Return (X, Y) of the center of cell containing provided text 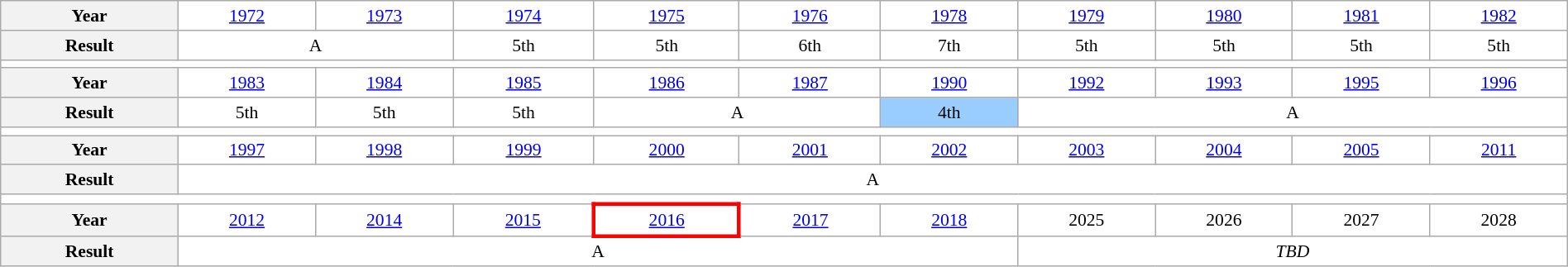
2018 (949, 220)
1992 (1087, 83)
2000 (667, 150)
1976 (810, 16)
2017 (810, 220)
1990 (949, 83)
1999 (524, 150)
2015 (524, 220)
1979 (1087, 16)
2002 (949, 150)
2005 (1361, 150)
1997 (246, 150)
1974 (524, 16)
4th (949, 112)
1984 (385, 83)
2001 (810, 150)
7th (949, 45)
2028 (1499, 220)
1993 (1224, 83)
1975 (667, 16)
1972 (246, 16)
1995 (1361, 83)
2026 (1224, 220)
1978 (949, 16)
1983 (246, 83)
TBD (1293, 251)
1980 (1224, 16)
1973 (385, 16)
1998 (385, 150)
2014 (385, 220)
1996 (1499, 83)
1982 (1499, 16)
1986 (667, 83)
6th (810, 45)
2012 (246, 220)
2025 (1087, 220)
2003 (1087, 150)
1985 (524, 83)
1981 (1361, 16)
1987 (810, 83)
2016 (667, 220)
2027 (1361, 220)
2004 (1224, 150)
2011 (1499, 150)
